Return [x, y] of the center of cell containing provided text 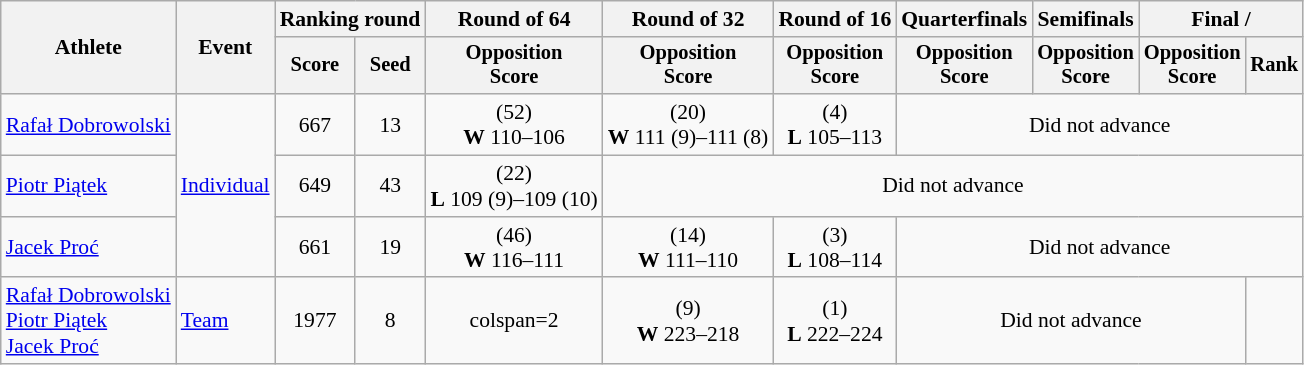
Final / [1221, 19]
(22)L 109 (9)–109 (10) [514, 186]
8 [390, 322]
(20)W 111 (9)–111 (8) [688, 124]
Semifinals [1086, 19]
Team [226, 322]
Seed [390, 66]
Ranking round [350, 19]
(9)W 223–218 [688, 322]
1977 [316, 322]
Score [316, 66]
13 [390, 124]
661 [316, 248]
19 [390, 248]
43 [390, 186]
Round of 64 [514, 19]
Jacek Proć [88, 248]
(52)W 110–106 [514, 124]
Round of 16 [834, 19]
(1)L 222–224 [834, 322]
(14)W 111–110 [688, 248]
Round of 32 [688, 19]
(3)L 108–114 [834, 248]
(46)W 116–111 [514, 248]
(4)L 105–113 [834, 124]
Rafał DobrowolskiPiotr PiątekJacek Proć [88, 322]
Event [226, 48]
649 [316, 186]
667 [316, 124]
Individual [226, 186]
Quarterfinals [964, 19]
colspan=2 [514, 322]
Rafał Dobrowolski [88, 124]
Athlete [88, 48]
Piotr Piątek [88, 186]
Rank [1274, 66]
